Search for the cell housing the specified text and yield its [x, y] center coordinate. 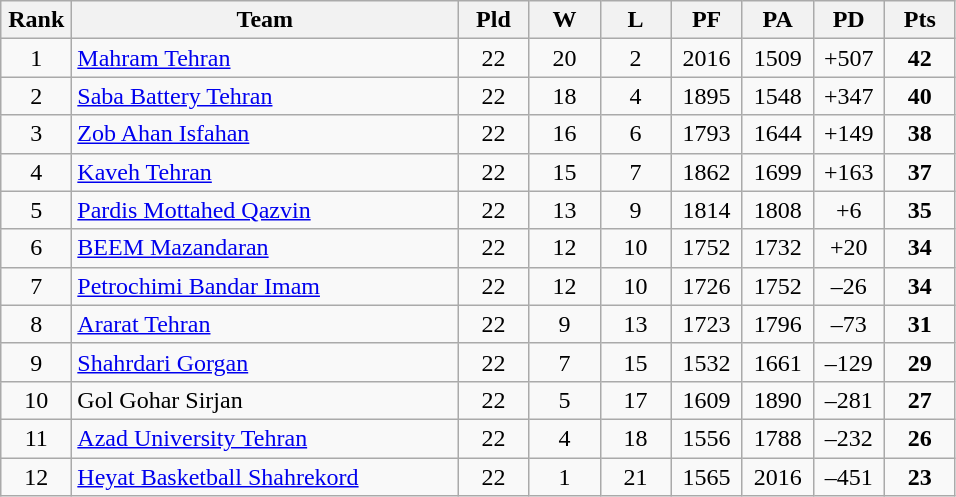
35 [920, 210]
1814 [706, 210]
31 [920, 324]
40 [920, 96]
42 [920, 58]
Mahram Tehran [265, 58]
Pts [920, 20]
1890 [778, 400]
1509 [778, 58]
W [564, 20]
–129 [848, 362]
PF [706, 20]
–26 [848, 286]
L [636, 20]
1532 [706, 362]
Rank [36, 20]
Saba Battery Tehran [265, 96]
Gol Gohar Sirjan [265, 400]
1793 [706, 134]
–232 [848, 438]
3 [36, 134]
Pld [494, 20]
Shahrdari Gorgan [265, 362]
8 [36, 324]
+507 [848, 58]
PD [848, 20]
1609 [706, 400]
Team [265, 20]
1726 [706, 286]
1862 [706, 172]
1808 [778, 210]
–73 [848, 324]
1788 [778, 438]
BEEM Mazandaran [265, 248]
+347 [848, 96]
20 [564, 58]
Azad University Tehran [265, 438]
1644 [778, 134]
1732 [778, 248]
Petrochimi Bandar Imam [265, 286]
1548 [778, 96]
+6 [848, 210]
–451 [848, 477]
Ararat Tehran [265, 324]
+163 [848, 172]
1556 [706, 438]
+149 [848, 134]
38 [920, 134]
29 [920, 362]
PA [778, 20]
23 [920, 477]
21 [636, 477]
1796 [778, 324]
16 [564, 134]
1723 [706, 324]
37 [920, 172]
27 [920, 400]
1895 [706, 96]
1565 [706, 477]
1699 [778, 172]
17 [636, 400]
–281 [848, 400]
Zob Ahan Isfahan [265, 134]
Pardis Mottahed Qazvin [265, 210]
1661 [778, 362]
11 [36, 438]
26 [920, 438]
Heyat Basketball Shahrekord [265, 477]
+20 [848, 248]
Kaveh Tehran [265, 172]
